Capture the cell that displays the provided text and extract its [x, y] central coordinate. 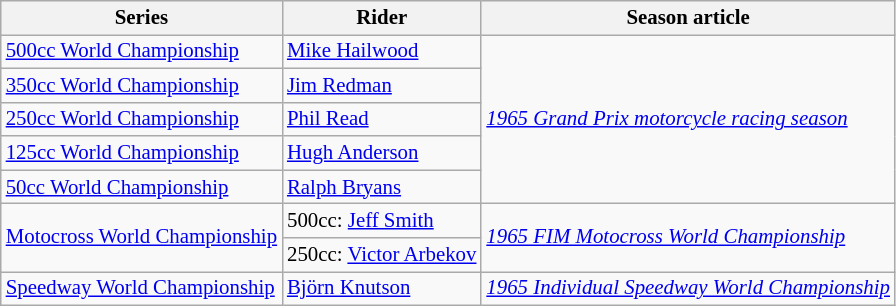
Mike Hailwood [382, 51]
Phil Read [382, 119]
350cc World Championship [142, 85]
500cc: Jeff Smith [382, 221]
1965 Grand Prix motorcycle racing season [688, 118]
1965 Individual Speedway World Championship [688, 288]
50cc World Championship [142, 187]
1965 FIM Motocross World Championship [688, 238]
Ralph Bryans [382, 187]
250cc: Victor Arbekov [382, 255]
Hugh Anderson [382, 153]
Rider [382, 18]
Series [142, 18]
Motocross World Championship [142, 238]
Speedway World Championship [142, 288]
500cc World Championship [142, 51]
Björn Knutson [382, 288]
Jim Redman [382, 85]
125cc World Championship [142, 153]
Season article [688, 18]
250cc World Championship [142, 119]
